Return [x, y] of the center of cell containing provided text 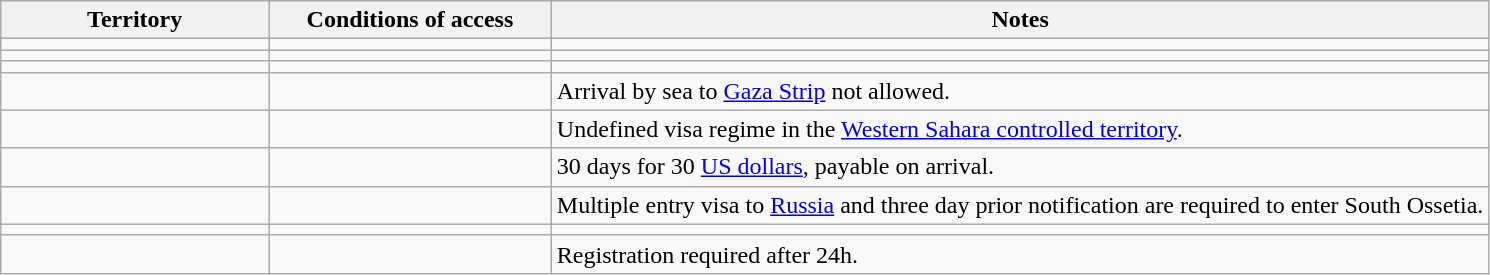
Conditions of access [410, 20]
Arrival by sea to Gaza Strip not allowed. [1020, 91]
Multiple entry visa to Russia and three day prior notification are required to enter South Ossetia. [1020, 205]
30 days for 30 US dollars, payable on arrival. [1020, 167]
Undefined visa regime in the Western Sahara controlled territory. [1020, 129]
Notes [1020, 20]
Registration required after 24h. [1020, 254]
Territory [135, 20]
